For the text-containing cell, return its midpoint in [x, y] coordinate format. 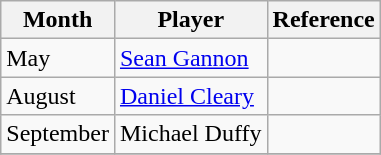
Daniel Cleary [190, 96]
Sean Gannon [190, 58]
May [58, 58]
September [58, 134]
Michael Duffy [190, 134]
August [58, 96]
Player [190, 20]
Month [58, 20]
Reference [324, 20]
